Identify which cell holds the provided text, then report its (x, y) central coordinate. 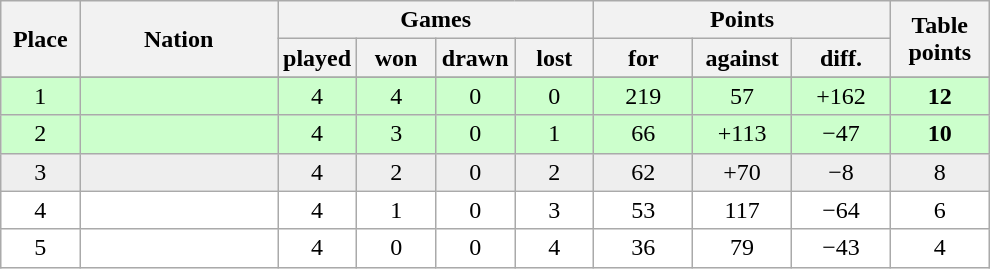
36 (644, 248)
Place (40, 39)
won (396, 58)
Points (742, 20)
117 (742, 210)
−8 (842, 172)
10 (940, 134)
played (318, 58)
79 (742, 248)
+113 (742, 134)
Nation (179, 39)
for (644, 58)
5 (40, 248)
lost (554, 58)
against (742, 58)
219 (644, 96)
−64 (842, 210)
66 (644, 134)
Tablepoints (940, 39)
+162 (842, 96)
62 (644, 172)
−43 (842, 248)
−47 (842, 134)
Games (436, 20)
+70 (742, 172)
drawn (476, 58)
diff. (842, 58)
8 (940, 172)
53 (644, 210)
57 (742, 96)
12 (940, 96)
6 (940, 210)
